Provide the [X, Y] coordinate of the cell's center where the given text is located.  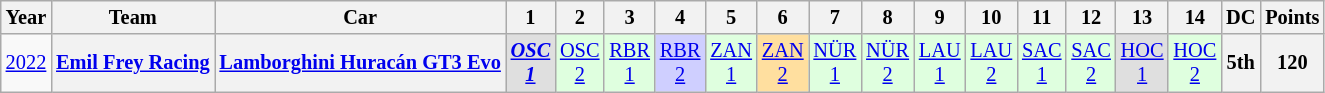
OSC2 [580, 63]
Car [360, 17]
5 [731, 17]
10 [992, 17]
NÜR2 [888, 63]
RBR2 [680, 63]
14 [1194, 17]
DC [1240, 17]
SAC2 [1090, 63]
ZAN1 [731, 63]
8 [888, 17]
12 [1090, 17]
7 [834, 17]
2 [580, 17]
Points [1292, 17]
120 [1292, 63]
OSC1 [530, 63]
Lamborghini Huracán GT3 Evo [360, 63]
13 [1142, 17]
LAU2 [992, 63]
HOC1 [1142, 63]
9 [940, 17]
HOC2 [1194, 63]
ZAN2 [783, 63]
NÜR1 [834, 63]
LAU1 [940, 63]
2022 [26, 63]
Team [132, 17]
5th [1240, 63]
3 [629, 17]
6 [783, 17]
11 [1042, 17]
4 [680, 17]
1 [530, 17]
RBR1 [629, 63]
Year [26, 17]
Emil Frey Racing [132, 63]
SAC1 [1042, 63]
